For the text-containing cell, return its midpoint in (X, Y) coordinate format. 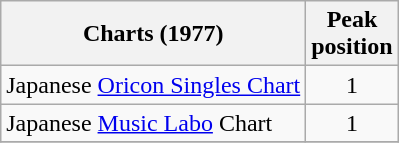
Charts (1977) (154, 34)
Japanese Oricon Singles Chart (154, 85)
Peakposition (352, 34)
Japanese Music Labo Chart (154, 123)
